Detect which cell encompasses the target text, then output its [x, y] center coordinate. 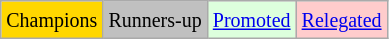
Relegated [342, 20]
Runners-up [155, 20]
Promoted [252, 20]
Champions [52, 20]
